Capture the cell that displays the provided text and extract its [x, y] central coordinate. 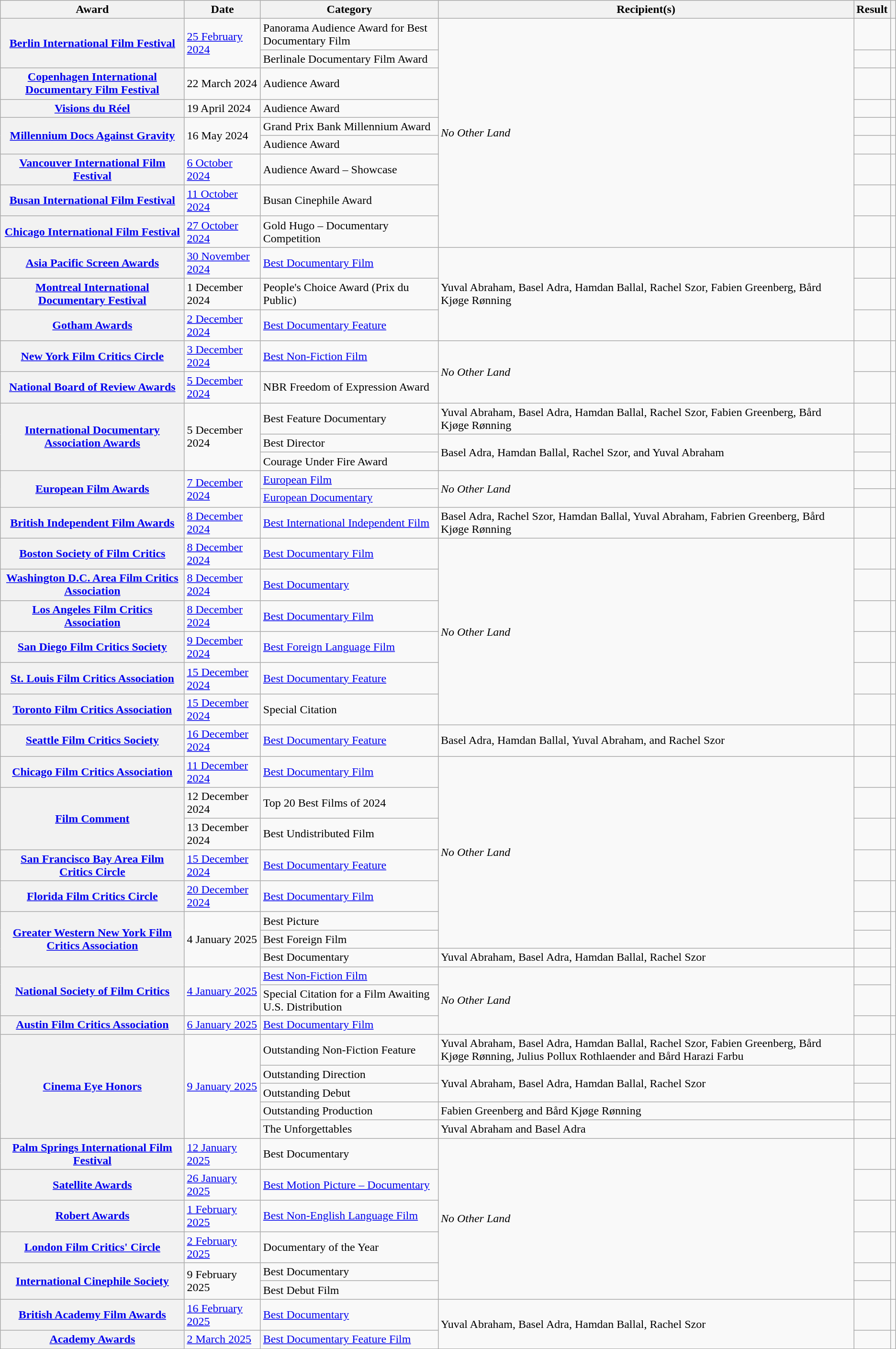
Best Documentary Feature Film [349, 1339]
Best Director [349, 443]
16 December 2024 [222, 740]
1 December 2024 [222, 294]
Grand Prix Bank Millennium Award [349, 126]
Date [222, 10]
Yuval Abraham and Basel Adra [646, 1129]
Fabien Greenberg and Bård Kjøge Rønning [646, 1111]
Los Angeles Film Critics Association [92, 616]
San Diego Film Critics Society [92, 647]
26 January 2025 [222, 1185]
Documentary of the Year [349, 1248]
Academy Awards [92, 1339]
Best International Independent Film [349, 523]
1 February 2025 [222, 1216]
16 May 2024 [222, 135]
San Francisco Bay Area Film Critics Circle [92, 866]
Special Citation [349, 709]
National Board of Review Awards [92, 388]
Berlin International Film Festival [92, 43]
Busan Cinephile Award [349, 200]
2 February 2025 [222, 1248]
Panorama Audience Award for Best Documentary Film [349, 34]
International Documentary Association Awards [92, 437]
Robert Awards [92, 1216]
Cinema Eye Honors [92, 1086]
13 December 2024 [222, 834]
Courage Under Fire Award [349, 461]
9 December 2024 [222, 647]
NBR Freedom of Expression Award [349, 388]
16 February 2025 [222, 1315]
European Film [349, 480]
Gotham Awards [92, 325]
6 October 2024 [222, 169]
Berlinale Documentary Film Award [349, 59]
Best Foreign Language Film [349, 647]
Gold Hugo – Documentary Competition [349, 232]
Vancouver International Film Festival [92, 169]
Montreal International Documentary Festival [92, 294]
Visions du Réel [92, 108]
Award [92, 10]
Film Comment [92, 819]
Outstanding Production [349, 1111]
27 October 2024 [222, 232]
Toronto Film Critics Association [92, 709]
Copenhagen International Documentary Film Festival [92, 83]
2 December 2024 [222, 325]
Austin Film Critics Association [92, 1025]
People's Choice Award (Prix du Public) [349, 294]
New York Film Critics Circle [92, 356]
Basel Adra, Hamdan Ballal, Rachel Szor, and Yuval Abraham [646, 452]
Millennium Docs Against Gravity [92, 135]
30 November 2024 [222, 262]
11 December 2024 [222, 772]
Yuval Abraham, Basel Adra, Hamdan Ballal, Rachel Szor, Fabien Greenberg, Bård Kjøge Rønning, Julius Pollux Rothlaender and Bård Harazi Farbu [646, 1049]
6 January 2025 [222, 1025]
National Society of Film Critics [92, 991]
Outstanding Non-Fiction Feature [349, 1049]
Top 20 Best Films of 2024 [349, 803]
International Cinephile Society [92, 1281]
London Film Critics' Circle [92, 1248]
Chicago Film Critics Association [92, 772]
12 December 2024 [222, 803]
Asia Pacific Screen Awards [92, 262]
Audience Award – Showcase [349, 169]
20 December 2024 [222, 896]
3 December 2024 [222, 356]
11 October 2024 [222, 200]
Boston Society of Film Critics [92, 553]
Best Foreign Film [349, 939]
22 March 2024 [222, 83]
Outstanding Direction [349, 1074]
Result [872, 10]
Satellite Awards [92, 1185]
25 February 2024 [222, 43]
12 January 2025 [222, 1154]
19 April 2024 [222, 108]
Busan International Film Festival [92, 200]
Category [349, 10]
9 February 2025 [222, 1281]
Outstanding Debut [349, 1092]
British Independent Film Awards [92, 523]
Recipient(s) [646, 10]
Seattle Film Critics Society [92, 740]
2 March 2025 [222, 1339]
Best Motion Picture – Documentary [349, 1185]
The Unforgettables [349, 1129]
7 December 2024 [222, 489]
Basel Adra, Rachel Szor, Hamdan Ballal, Yuval Abraham, Fabrien Greenberg, Bård Kjøge Rønning [646, 523]
European Film Awards [92, 489]
9 January 2025 [222, 1086]
Special Citation for a Film Awaiting U.S. Distribution [349, 1001]
St. Louis Film Critics Association [92, 678]
Greater Western New York Film Critics Association [92, 939]
European Documentary [349, 498]
British Academy Film Awards [92, 1315]
Palm Springs International Film Festival [92, 1154]
Best Picture [349, 921]
Best Debut Film [349, 1290]
Basel Adra, Hamdan Ballal, Yuval Abraham, and Rachel Szor [646, 740]
Best Non-English Language Film [349, 1216]
Florida Film Critics Circle [92, 896]
Washington D.C. Area Film Critics Association [92, 585]
Best Feature Documentary [349, 418]
Chicago International Film Festival [92, 232]
Best Undistributed Film [349, 834]
